Search for the cell housing the specified text and yield its [x, y] center coordinate. 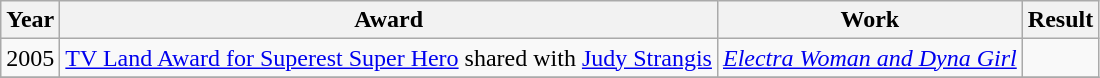
TV Land Award for Superest Super Hero shared with Judy Strangis [389, 58]
Result [1060, 20]
Electra Woman and Dyna Girl [870, 58]
Work [870, 20]
Year [30, 20]
Award [389, 20]
2005 [30, 58]
